Return the (x, y) coordinate for the center point of the cell that contains the specified text.  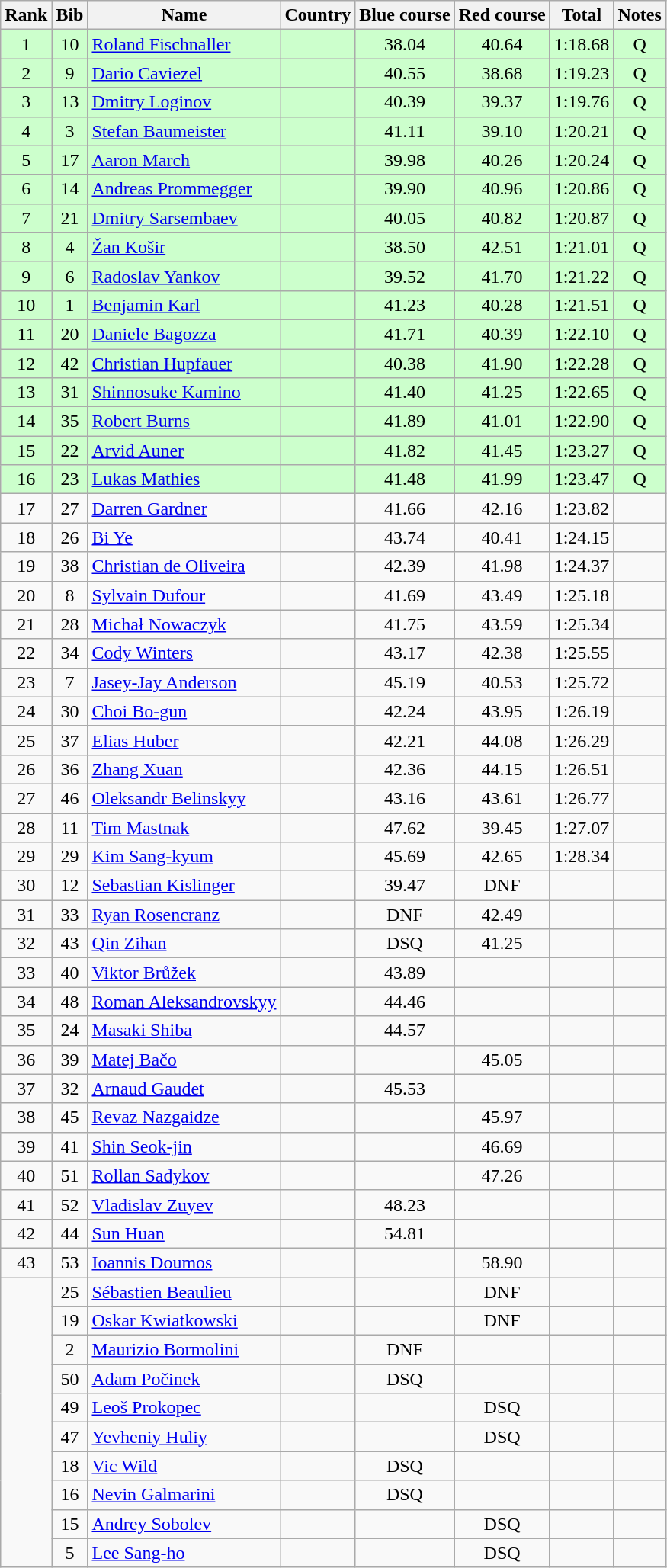
45.69 (405, 857)
54.81 (405, 1233)
41.70 (502, 276)
39.45 (502, 827)
Lee Sang-ho (184, 1553)
40.28 (502, 305)
Andreas Prommegger (184, 189)
Ioannis Doumos (184, 1262)
Vladislav Zuyev (184, 1204)
1:22.65 (582, 393)
52 (70, 1204)
58.90 (502, 1262)
Qin Zihan (184, 944)
43.49 (502, 595)
1:25.34 (582, 624)
39.37 (502, 102)
Rollan Sadykov (184, 1175)
Choi Bo-gun (184, 711)
1:25.55 (582, 653)
1:24.15 (582, 537)
51 (70, 1175)
1:22.10 (582, 334)
41.98 (502, 566)
Shinnosuke Kamino (184, 393)
49 (70, 1408)
Arnaud Gaudet (184, 1089)
Tim Mastnak (184, 827)
Maurizio Bormolini (184, 1350)
41.48 (405, 479)
44 (70, 1233)
47.62 (405, 827)
46.69 (502, 1146)
Country (318, 15)
38.50 (405, 247)
1:23.47 (582, 479)
45.19 (405, 682)
41.69 (405, 595)
Name (184, 15)
39.52 (405, 276)
Matej Bačo (184, 1060)
Oleksandr Belinskyy (184, 798)
Cody Winters (184, 653)
Oskar Kwiatkowski (184, 1321)
Aaron March (184, 160)
Sébastien Beaulieu (184, 1292)
40.05 (405, 218)
44.46 (405, 1002)
Leoš Prokopec (184, 1408)
Benjamin Karl (184, 305)
41.23 (405, 305)
Bi Ye (184, 537)
39.47 (405, 886)
44.57 (405, 1031)
Dmitry Loginov (184, 102)
Revaz Nazgaidze (184, 1117)
1:23.82 (582, 508)
Sebastian Kislinger (184, 886)
41.82 (405, 451)
45.53 (405, 1089)
42.38 (502, 653)
41.40 (405, 393)
42.65 (502, 857)
Sylvain Dufour (184, 595)
41.45 (502, 451)
43.16 (405, 798)
Red course (502, 15)
Viktor Brůžek (184, 973)
42.39 (405, 566)
40.53 (502, 682)
Christian Hupfauer (184, 364)
1:23.27 (582, 451)
Roman Aleksandrovskyy (184, 1002)
Robert Burns (184, 422)
1:26.19 (582, 711)
50 (70, 1379)
38.04 (405, 44)
1:20.24 (582, 160)
40.64 (502, 44)
1:20.86 (582, 189)
Sun Huan (184, 1233)
1:24.37 (582, 566)
Lukas Mathies (184, 479)
40.82 (502, 218)
Stefan Baumeister (184, 131)
Zhang Xuan (184, 769)
1:22.28 (582, 364)
41.11 (405, 131)
40.55 (405, 73)
Total (582, 15)
42.21 (405, 740)
1:25.18 (582, 595)
48 (70, 1002)
Bib (70, 15)
47 (70, 1437)
Adam Počinek (184, 1379)
42.36 (405, 769)
1:26.77 (582, 798)
43.89 (405, 973)
1:27.07 (582, 827)
Nevin Galmarini (184, 1495)
40.26 (502, 160)
40.38 (405, 364)
Shin Seok-jin (184, 1146)
Blue course (405, 15)
Arvid Auner (184, 451)
45.05 (502, 1060)
53 (70, 1262)
Andrey Sobolev (184, 1524)
44.08 (502, 740)
40.41 (502, 537)
43.74 (405, 537)
41.99 (502, 479)
Rank (26, 15)
43.59 (502, 624)
1:26.51 (582, 769)
41.75 (405, 624)
41.66 (405, 508)
42.24 (405, 711)
1:20.87 (582, 218)
Elias Huber (184, 740)
1:25.72 (582, 682)
Christian de Oliveira (184, 566)
Masaki Shiba (184, 1031)
1:22.90 (582, 422)
Ryan Rosencranz (184, 915)
48.23 (405, 1204)
1:20.21 (582, 131)
1:18.68 (582, 44)
1:21.22 (582, 276)
40.96 (502, 189)
Yevheniy Huliy (184, 1437)
42.16 (502, 508)
1:19.76 (582, 102)
45.97 (502, 1117)
45 (70, 1117)
1:19.23 (582, 73)
Notes (640, 15)
43.17 (405, 653)
Darren Gardner (184, 508)
46 (70, 798)
Daniele Bagozza (184, 334)
Dario Caviezel (184, 73)
Žan Košir (184, 247)
1:21.51 (582, 305)
1:28.34 (582, 857)
Jasey-Jay Anderson (184, 682)
Michał Nowaczyk (184, 624)
1:26.29 (582, 740)
Radoslav Yankov (184, 276)
43.61 (502, 798)
39.10 (502, 131)
43.95 (502, 711)
44.15 (502, 769)
42.49 (502, 915)
Kim Sang-kyum (184, 857)
Dmitry Sarsembaev (184, 218)
47.26 (502, 1175)
38.68 (502, 73)
39.98 (405, 160)
Roland Fischnaller (184, 44)
42.51 (502, 247)
41.01 (502, 422)
39.90 (405, 189)
41.90 (502, 364)
41.71 (405, 334)
41.89 (405, 422)
1:21.01 (582, 247)
Vic Wild (184, 1466)
